For the text-containing cell, return its midpoint in (X, Y) coordinate format. 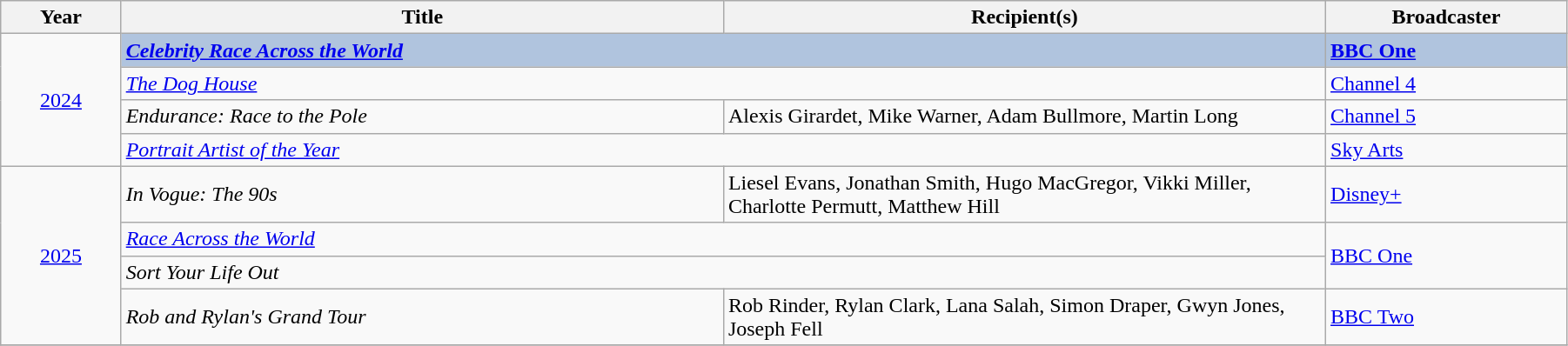
Channel 5 (1446, 116)
Rob and Rylan's Grand Tour (422, 316)
Sky Arts (1446, 150)
Channel 4 (1446, 83)
Year (61, 17)
2024 (61, 100)
Disney+ (1446, 195)
Broadcaster (1446, 17)
Celebrity Race Across the World (723, 50)
Recipient(s) (1024, 17)
Liesel Evans, Jonathan Smith, Hugo MacGregor, Vikki Miller, Charlotte Permutt, Matthew Hill (1024, 195)
Race Across the World (723, 239)
Portrait Artist of the Year (723, 150)
Endurance: Race to the Pole (422, 116)
Rob Rinder, Rylan Clark, Lana Salah, Simon Draper, Gwyn Jones, Joseph Fell (1024, 316)
Title (422, 17)
In Vogue: The 90s (422, 195)
Sort Your Life Out (723, 272)
Alexis Girardet, Mike Warner, Adam Bullmore, Martin Long (1024, 116)
The Dog House (723, 83)
BBC Two (1446, 316)
2025 (61, 256)
